Search for the cell housing the specified text and yield its [X, Y] center coordinate. 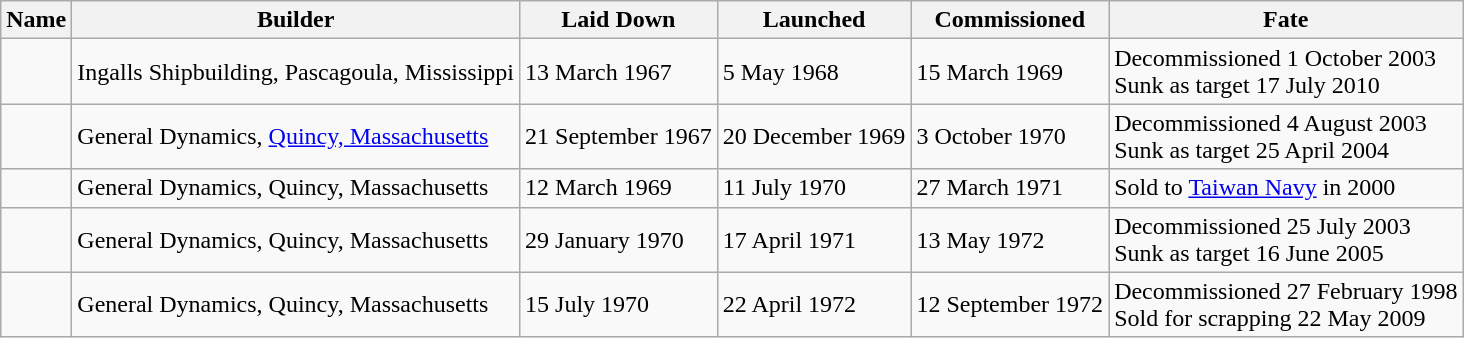
Sold to Taiwan Navy in 2000 [1286, 188]
12 September 1972 [1010, 304]
Decommissioned 27 February 1998Sold for scrapping 22 May 2009 [1286, 304]
12 March 1969 [619, 188]
Decommissioned 25 July 2003Sunk as target 16 June 2005 [1286, 240]
Name [36, 20]
11 July 1970 [814, 188]
Fate [1286, 20]
21 September 1967 [619, 136]
Decommissioned 4 August 2003Sunk as target 25 April 2004 [1286, 136]
3 October 1970 [1010, 136]
22 April 1972 [814, 304]
15 March 1969 [1010, 72]
13 May 1972 [1010, 240]
17 April 1971 [814, 240]
5 May 1968 [814, 72]
Laid Down [619, 20]
20 December 1969 [814, 136]
15 July 1970 [619, 304]
29 January 1970 [619, 240]
Commissioned [1010, 20]
27 March 1971 [1010, 188]
13 March 1967 [619, 72]
Decommissioned 1 October 2003 Sunk as target 17 July 2010 [1286, 72]
Builder [296, 20]
Ingalls Shipbuilding, Pascagoula, Mississippi [296, 72]
Launched [814, 20]
